Return [x, y] of the center of cell containing provided text 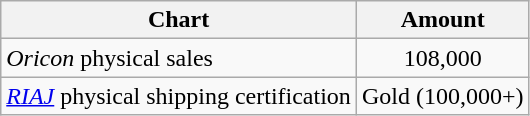
Amount [442, 20]
Chart [179, 20]
RIAJ physical shipping certification [179, 96]
Oricon physical sales [179, 58]
Gold (100,000+) [442, 96]
108,000 [442, 58]
